Find where the given text appears and provide that cell's center as [X, Y] coordinate. 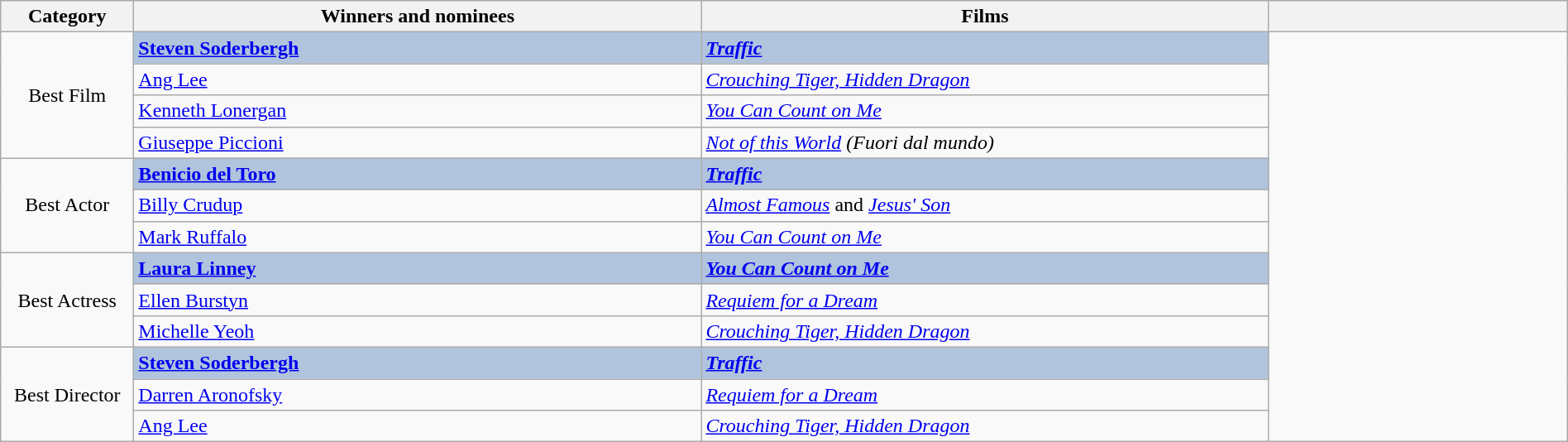
Michelle Yeoh [418, 331]
Almost Famous and Jesus' Son [985, 205]
Kenneth Lonergan [418, 111]
Benicio del Toro [418, 174]
Best Actor [68, 205]
Best Actress [68, 300]
Ellen Burstyn [418, 300]
Billy Crudup [418, 205]
Category [68, 17]
Mark Ruffalo [418, 237]
Laura Linney [418, 268]
Darren Aronofsky [418, 395]
Not of this World (Fuori dal mundo) [985, 142]
Best Film [68, 95]
Best Director [68, 394]
Giuseppe Piccioni [418, 142]
Films [985, 17]
Winners and nominees [418, 17]
